Find where the given text appears and provide that cell's center as (X, Y) coordinate. 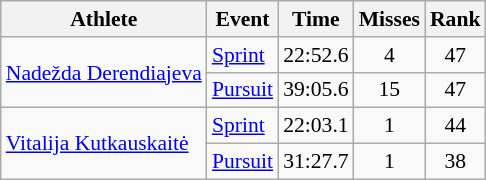
Nadežda Derendiajeva (104, 72)
31:27.7 (316, 162)
39:05.6 (316, 90)
38 (456, 162)
22:52.6 (316, 55)
Event (242, 19)
Misses (390, 19)
4 (390, 55)
Rank (456, 19)
Time (316, 19)
Athlete (104, 19)
15 (390, 90)
Vitalija Kutkauskaitė (104, 144)
22:03.1 (316, 126)
44 (456, 126)
